Return [x, y] of the center of cell containing provided text 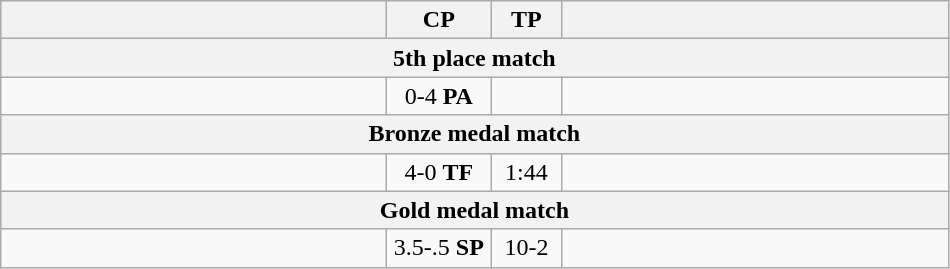
5th place match [474, 58]
3.5-.5 SP [439, 248]
Bronze medal match [474, 134]
TP [526, 20]
0-4 PA [439, 96]
4-0 TF [439, 172]
Gold medal match [474, 210]
10-2 [526, 248]
CP [439, 20]
1:44 [526, 172]
